Capture the cell that displays the provided text and extract its (x, y) central coordinate. 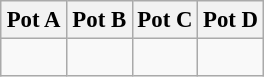
Pot D (231, 20)
Pot B (99, 20)
Pot A (34, 20)
Pot C (165, 20)
